Search for the cell housing the specified text and yield its (x, y) center coordinate. 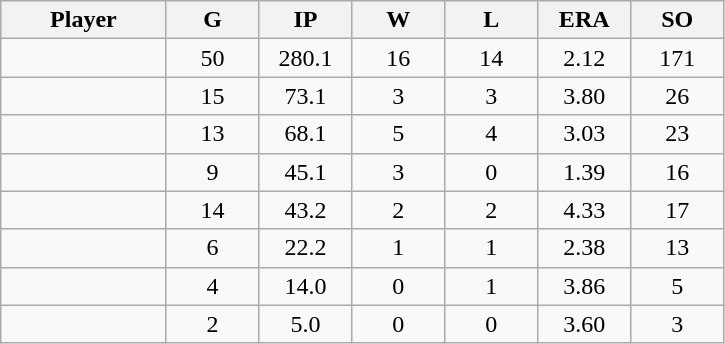
W (398, 20)
26 (678, 96)
3.80 (584, 96)
23 (678, 134)
SO (678, 20)
280.1 (306, 58)
IP (306, 20)
15 (212, 96)
22.2 (306, 248)
2.12 (584, 58)
5.0 (306, 324)
3.60 (584, 324)
43.2 (306, 210)
4.33 (584, 210)
G (212, 20)
3.86 (584, 286)
9 (212, 172)
14.0 (306, 286)
6 (212, 248)
45.1 (306, 172)
68.1 (306, 134)
L (492, 20)
1.39 (584, 172)
171 (678, 58)
2.38 (584, 248)
3.03 (584, 134)
Player (84, 20)
73.1 (306, 96)
50 (212, 58)
ERA (584, 20)
17 (678, 210)
